For the text-containing cell, return its midpoint in (x, y) coordinate format. 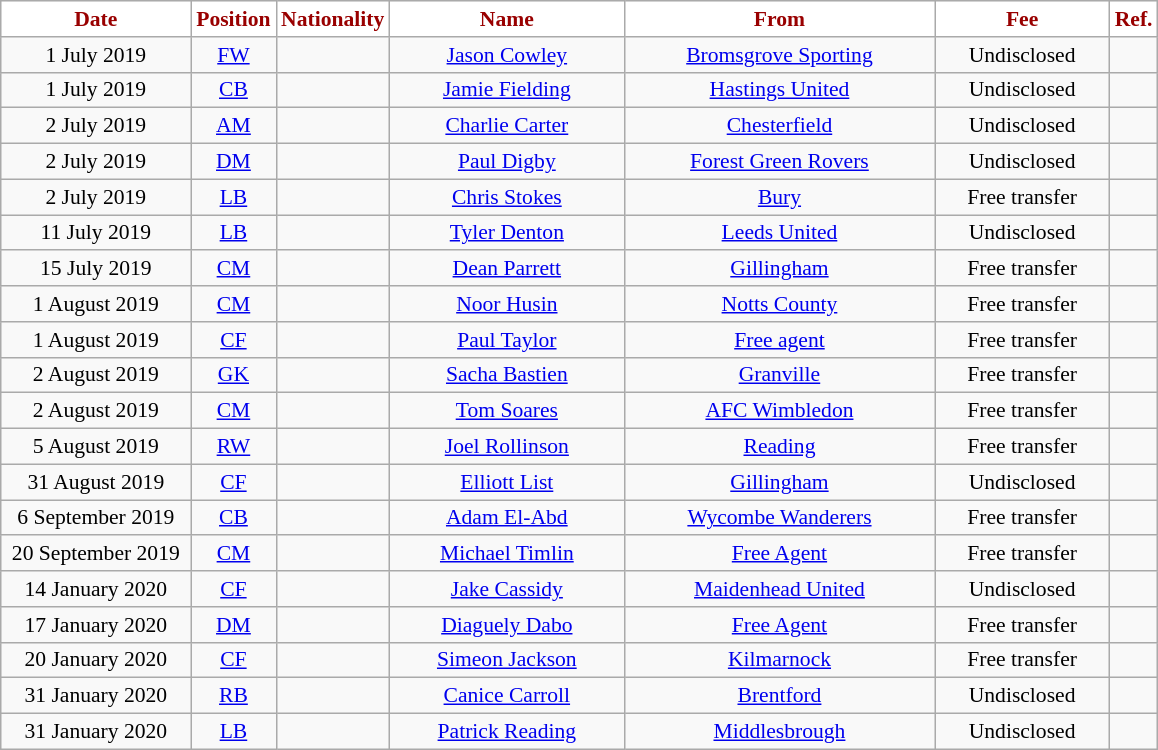
17 January 2020 (96, 625)
Tyler Denton (506, 233)
Leeds United (779, 233)
Chris Stokes (506, 197)
11 July 2019 (96, 233)
AFC Wimbledon (779, 411)
Fee (1022, 19)
From (779, 19)
AM (234, 126)
Michael Timlin (506, 554)
Patrick Reading (506, 732)
6 September 2019 (96, 518)
Nationality (332, 19)
Noor Husin (506, 304)
Wycombe Wanderers (779, 518)
14 January 2020 (96, 589)
Tom Soares (506, 411)
Joel Rollinson (506, 447)
Jamie Fielding (506, 90)
Date (96, 19)
20 January 2020 (96, 660)
Reading (779, 447)
Adam El-Abd (506, 518)
Forest Green Rovers (779, 162)
Dean Parrett (506, 269)
Kilmarnock (779, 660)
Brentford (779, 696)
Jason Cowley (506, 55)
Free agent (779, 340)
Hastings United (779, 90)
Simeon Jackson (506, 660)
Notts County (779, 304)
Canice Carroll (506, 696)
Paul Digby (506, 162)
5 August 2019 (96, 447)
Ref. (1134, 19)
Granville (779, 375)
Middlesbrough (779, 732)
GK (234, 375)
Charlie Carter (506, 126)
Paul Taylor (506, 340)
15 July 2019 (96, 269)
RW (234, 447)
Diaguely Dabo (506, 625)
Jake Cassidy (506, 589)
Bromsgrove Sporting (779, 55)
FW (234, 55)
RB (234, 696)
Bury (779, 197)
20 September 2019 (96, 554)
Sacha Bastien (506, 375)
31 August 2019 (96, 482)
Maidenhead United (779, 589)
Chesterfield (779, 126)
Position (234, 19)
Name (506, 19)
Elliott List (506, 482)
